For the text-containing cell, return its midpoint in [X, Y] coordinate format. 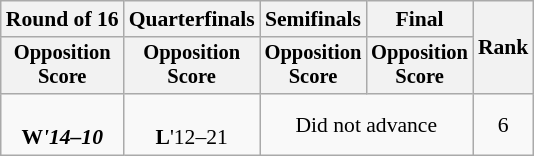
Round of 16 [62, 19]
Quarterfinals [192, 19]
6 [504, 124]
W'14–10 [62, 124]
Rank [504, 48]
Semifinals [314, 19]
L'12–21 [192, 124]
Final [420, 19]
Did not advance [366, 124]
